Return the (x, y) coordinate for the center point of the cell that contains the specified text.  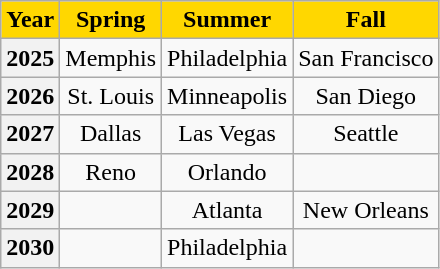
San Francisco (366, 58)
Dallas (111, 134)
2029 (30, 210)
Atlanta (228, 210)
Orlando (228, 172)
Year (30, 20)
Minneapolis (228, 96)
St. Louis (111, 96)
2028 (30, 172)
2027 (30, 134)
2030 (30, 248)
Memphis (111, 58)
Las Vegas (228, 134)
San Diego (366, 96)
Seattle (366, 134)
Fall (366, 20)
2025 (30, 58)
Reno (111, 172)
New Orleans (366, 210)
Spring (111, 20)
2026 (30, 96)
Summer (228, 20)
